From the cell containing the given text, extract its center point as [X, Y] coordinate. 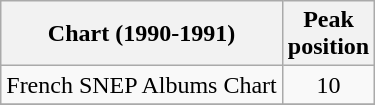
10 [328, 85]
Peakposition [328, 34]
French SNEP Albums Chart [142, 85]
Chart (1990-1991) [142, 34]
